Pinpoint the cell where the given text exists, returning its [x, y] midpoint coordinate. 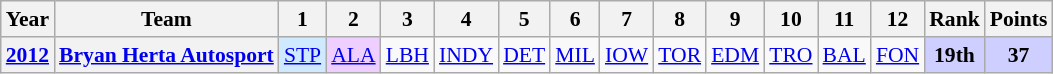
19th [954, 55]
1 [302, 19]
Year [28, 19]
DET [524, 55]
Bryan Herta Autosport [166, 55]
2 [353, 19]
37 [1019, 55]
6 [575, 19]
IOW [626, 55]
INDY [466, 55]
EDM [735, 55]
TRO [790, 55]
TOR [680, 55]
MIL [575, 55]
LBH [408, 55]
5 [524, 19]
Team [166, 19]
10 [790, 19]
Rank [954, 19]
11 [844, 19]
BAL [844, 55]
FON [898, 55]
9 [735, 19]
3 [408, 19]
ALA [353, 55]
7 [626, 19]
12 [898, 19]
STP [302, 55]
Points [1019, 19]
8 [680, 19]
4 [466, 19]
2012 [28, 55]
